Capture the cell that displays the provided text and extract its (x, y) central coordinate. 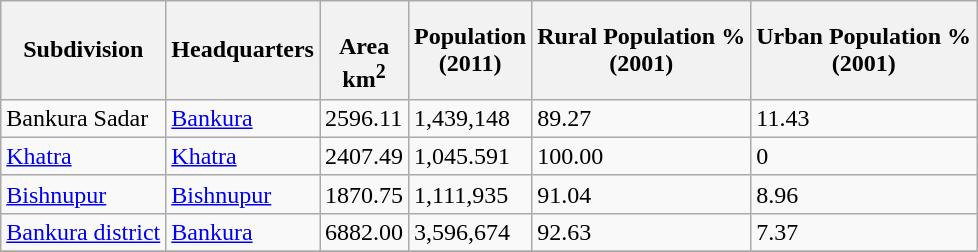
Bankura Sadar (84, 118)
Subdivision (84, 50)
1,111,935 (470, 194)
2596.11 (364, 118)
7.37 (864, 232)
92.63 (642, 232)
0 (864, 156)
11.43 (864, 118)
Bankura district (84, 232)
Areakm2 (364, 50)
91.04 (642, 194)
6882.00 (364, 232)
Urban Population % (2001) (864, 50)
100.00 (642, 156)
2407.49 (364, 156)
1870.75 (364, 194)
Headquarters (243, 50)
Population(2011) (470, 50)
89.27 (642, 118)
8.96 (864, 194)
Rural Population %(2001) (642, 50)
1,439,148 (470, 118)
1,045.591 (470, 156)
3,596,674 (470, 232)
